Output the (X, Y) coordinate of the center of the cell containing the given text.  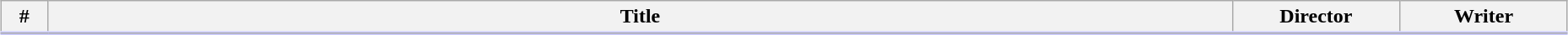
Director (1317, 17)
Title (640, 17)
# (24, 17)
Writer (1484, 17)
